Search for the cell housing the specified text and yield its [x, y] center coordinate. 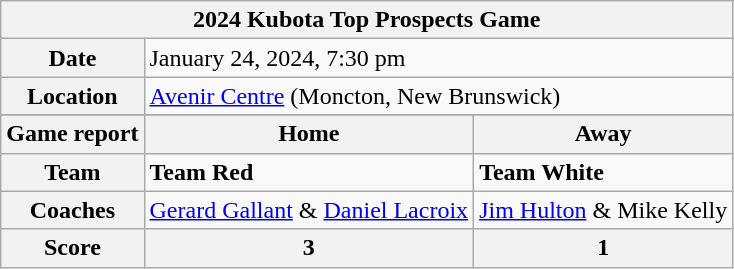
3 [309, 248]
Team Red [309, 172]
Location [72, 96]
Avenir Centre (Moncton, New Brunswick) [438, 96]
Gerard Gallant & Daniel Lacroix [309, 210]
Game report [72, 134]
2024 Kubota Top Prospects Game [367, 20]
Coaches [72, 210]
Jim Hulton & Mike Kelly [604, 210]
1 [604, 248]
January 24, 2024, 7:30 pm [438, 58]
Team [72, 172]
Home [309, 134]
Date [72, 58]
Away [604, 134]
Score [72, 248]
Team White [604, 172]
